Return [x, y] of the center of cell containing provided text 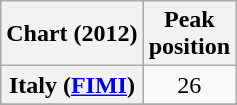
26 [189, 85]
Chart (2012) [72, 34]
Peakposition [189, 34]
Italy (FIMI) [72, 85]
